Scan for the cell matching the given text and deliver its [X, Y] coordinate at center. 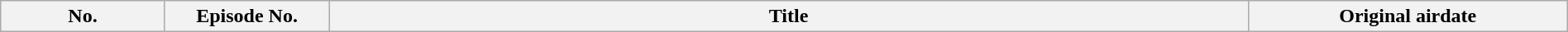
No. [83, 16]
Episode No. [246, 16]
Title [789, 16]
Original airdate [1408, 16]
